Return (X, Y) of the center of cell containing provided text 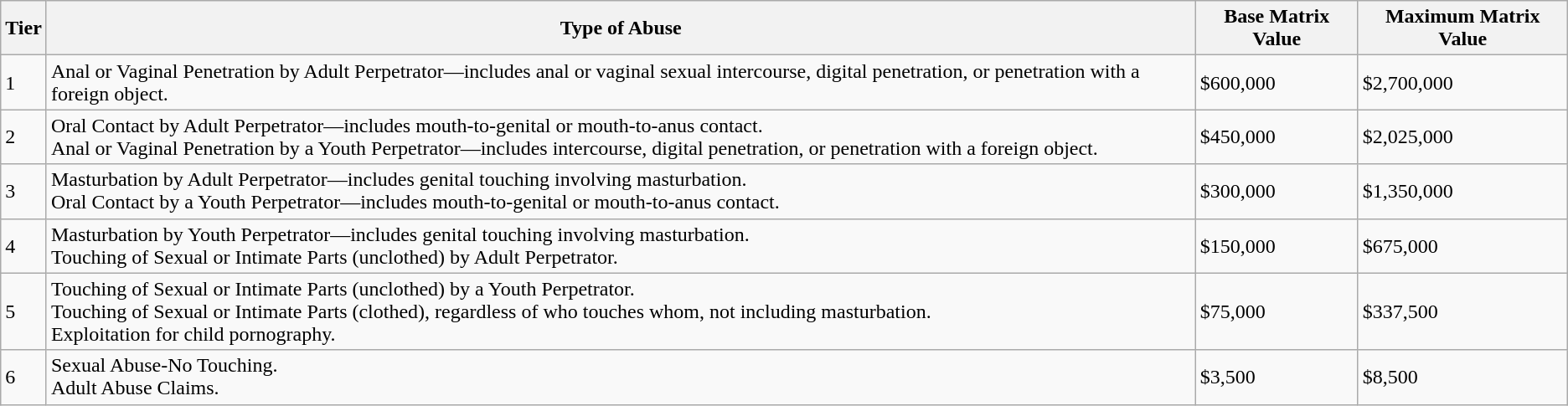
6 (23, 377)
$337,500 (1462, 311)
Sexual Abuse-No Touching.Adult Abuse Claims. (621, 377)
$8,500 (1462, 377)
$3,500 (1277, 377)
Tier (23, 28)
$300,000 (1277, 191)
$675,000 (1462, 246)
Base Matrix Value (1277, 28)
Type of Abuse (621, 28)
1 (23, 82)
$150,000 (1277, 246)
$600,000 (1277, 82)
4 (23, 246)
$450,000 (1277, 137)
2 (23, 137)
5 (23, 311)
Maximum Matrix Value (1462, 28)
$2,025,000 (1462, 137)
$75,000 (1277, 311)
$1,350,000 (1462, 191)
$2,700,000 (1462, 82)
3 (23, 191)
